Extract the [X, Y] coordinate from the center of the cell holding the provided text.  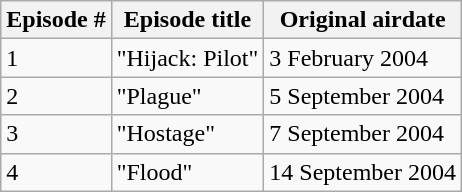
7 September 2004 [363, 134]
Episode # [56, 20]
4 [56, 172]
"Flood" [188, 172]
2 [56, 96]
1 [56, 58]
14 September 2004 [363, 172]
"Hostage" [188, 134]
"Plague" [188, 96]
5 September 2004 [363, 96]
3 February 2004 [363, 58]
"Hijack: Pilot" [188, 58]
Original airdate [363, 20]
3 [56, 134]
Episode title [188, 20]
